Capture the cell that displays the provided text and extract its [X, Y] central coordinate. 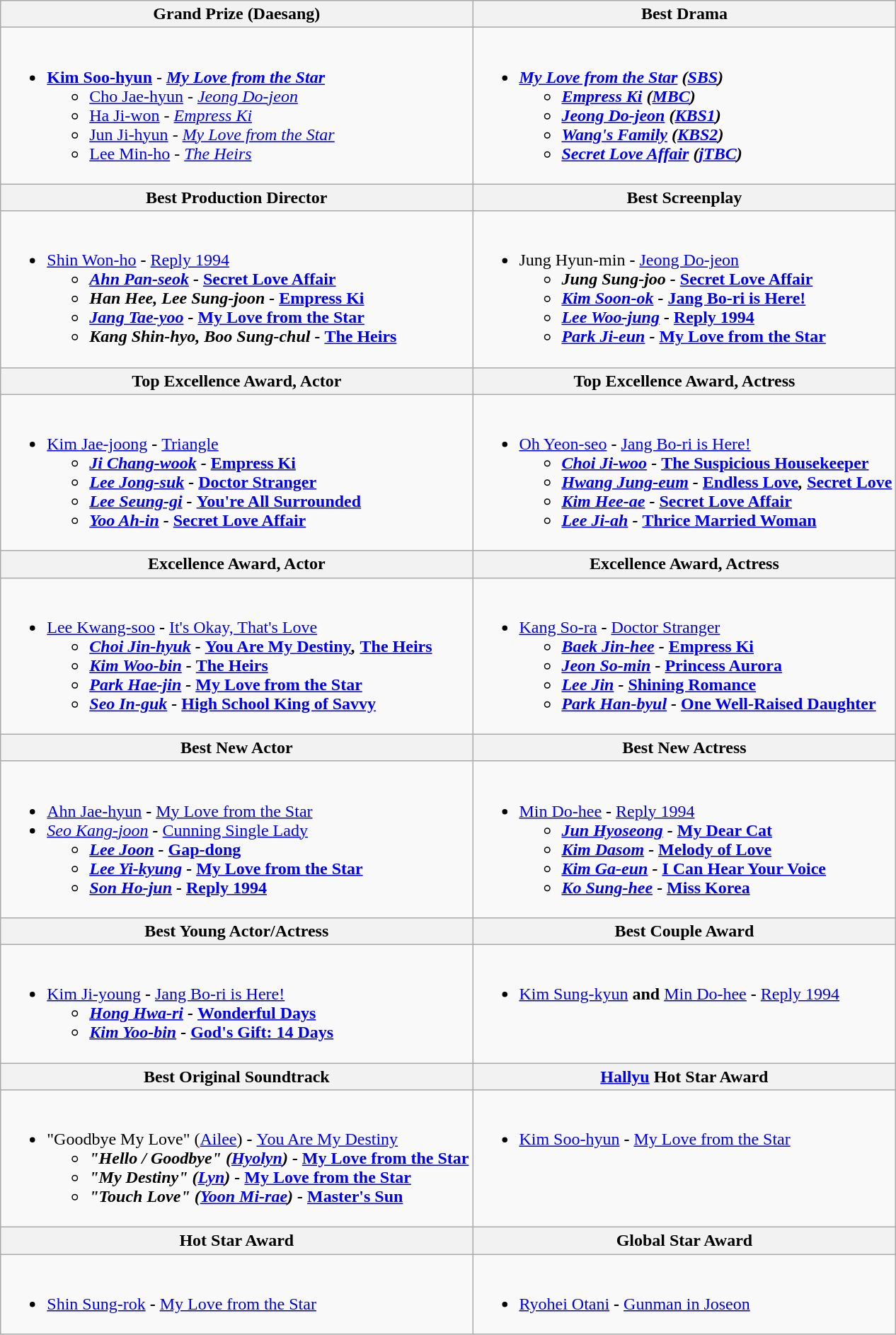
Global Star Award [684, 1241]
Top Excellence Award, Actor [236, 381]
Top Excellence Award, Actress [684, 381]
Kim Soo-hyun - My Love from the StarCho Jae-hyun - Jeong Do-jeonHa Ji-won - Empress KiJun Ji-hyun - My Love from the StarLee Min-ho - The Heirs [236, 106]
Best New Actor [236, 747]
Hallyu Hot Star Award [684, 1077]
Best Production Director [236, 197]
Excellence Award, Actress [684, 564]
Hot Star Award [236, 1241]
Min Do-hee - Reply 1994Jun Hyoseong - My Dear CatKim Dasom - Melody of LoveKim Ga-eun - I Can Hear Your VoiceKo Sung-hee - Miss Korea [684, 840]
Kim Ji-young - Jang Bo-ri is Here!Hong Hwa-ri - Wonderful DaysKim Yoo-bin - God's Gift: 14 Days [236, 1004]
Kim Jae-joong - TriangleJi Chang-wook - Empress KiLee Jong-suk - Doctor StrangerLee Seung-gi - You're All SurroundedYoo Ah-in - Secret Love Affair [236, 473]
Best Young Actor/Actress [236, 931]
Best Couple Award [684, 931]
Best New Actress [684, 747]
Grand Prize (Daesang) [236, 14]
Kang So-ra - Doctor StrangerBaek Jin-hee - Empress KiJeon So-min - Princess AuroraLee Jin - Shining RomancePark Han-byul - One Well-Raised Daughter [684, 655]
Excellence Award, Actor [236, 564]
Best Original Soundtrack [236, 1077]
Best Drama [684, 14]
Kim Soo-hyun - My Love from the Star [684, 1159]
Shin Sung-rok - My Love from the Star [236, 1294]
Ryohei Otani - Gunman in Joseon [684, 1294]
Kim Sung-kyun and Min Do-hee - Reply 1994 [684, 1004]
Ahn Jae-hyun - My Love from the StarSeo Kang-joon - Cunning Single LadyLee Joon - Gap-dongLee Yi-kyung - My Love from the StarSon Ho-jun - Reply 1994 [236, 840]
Best Screenplay [684, 197]
My Love from the Star (SBS)Empress Ki (MBC)Jeong Do-jeon (KBS1)Wang's Family (KBS2)Secret Love Affair (jTBC) [684, 106]
